From the cell containing the given text, extract its center point as (X, Y) coordinate. 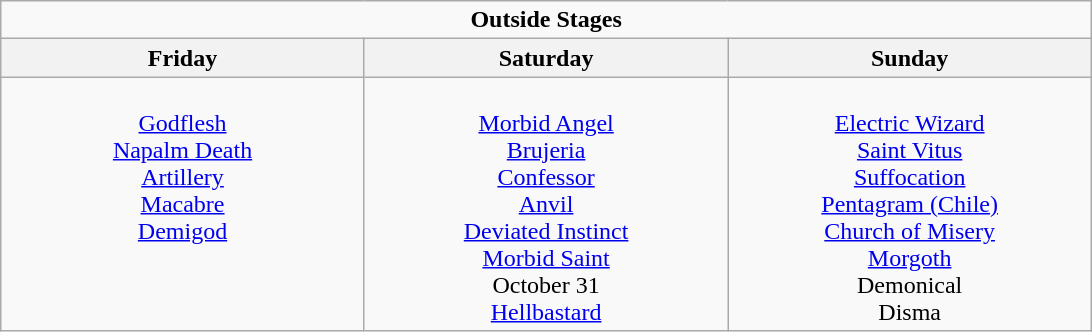
Electric Wizard Saint Vitus Suffocation Pentagram (Chile) Church of Misery Morgoth Demonical Disma (910, 204)
Sunday (910, 58)
Morbid Angel Brujeria Confessor Anvil Deviated Instinct Morbid Saint October 31 Hellbastard (546, 204)
Outside Stages (546, 20)
Godflesh Napalm Death Artillery Macabre Demigod (183, 204)
Saturday (546, 58)
Friday (183, 58)
